Search for the cell housing the specified text and yield its (x, y) center coordinate. 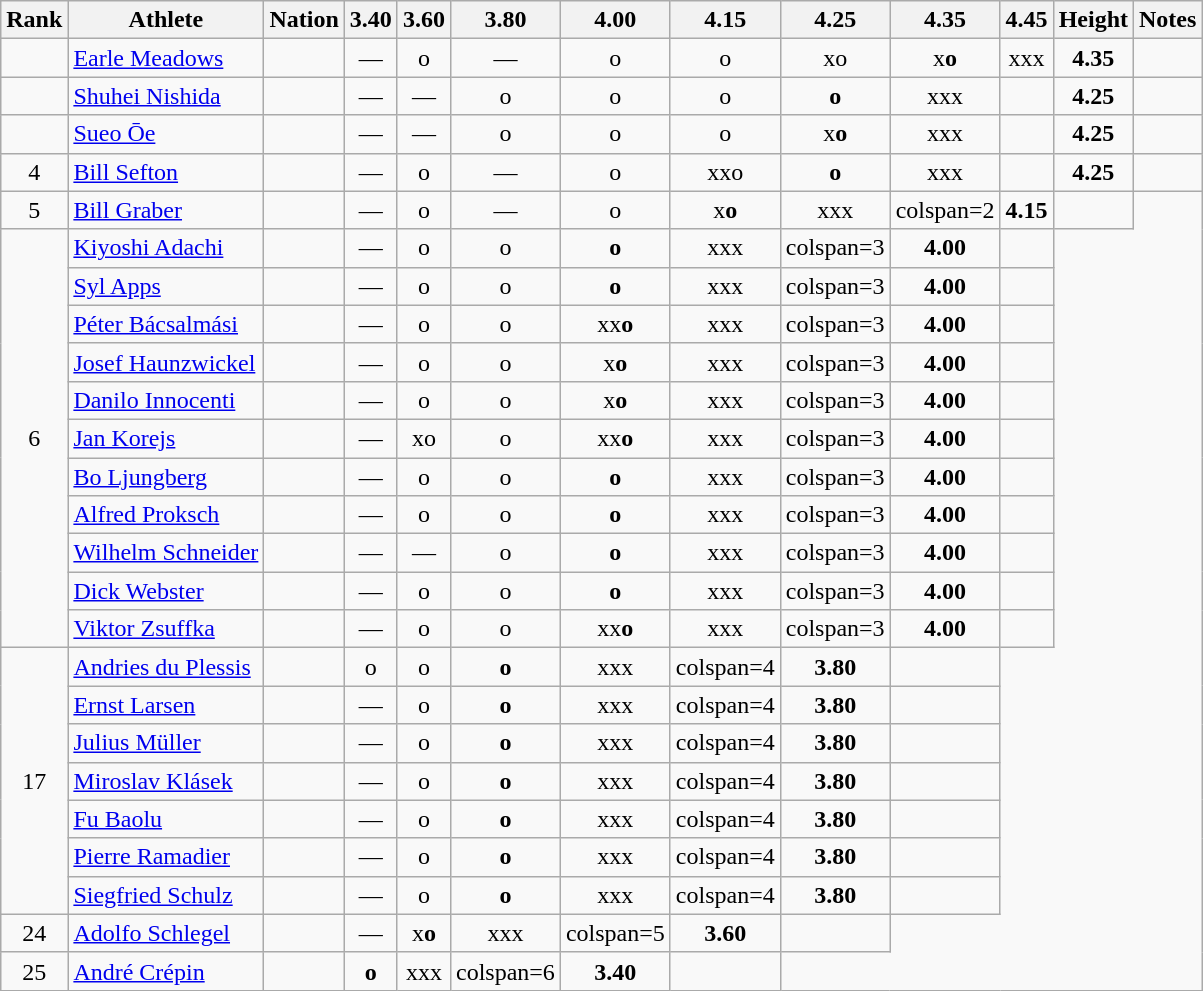
colspan=5 (615, 933)
Rank (34, 20)
Dick Webster (166, 591)
25 (34, 971)
4.45 (1026, 20)
Earle Meadows (166, 58)
Bill Graber (166, 210)
Athlete (166, 20)
Bo Ljungberg (166, 477)
colspan=6 (505, 971)
Fu Baolu (166, 819)
Alfred Proksch (166, 515)
Andries du Plessis (166, 667)
Miroslav Klásek (166, 781)
4 (34, 172)
6 (34, 438)
Notes (1168, 20)
Viktor Zsuffka (166, 629)
Jan Korejs (166, 438)
17 (34, 781)
Nation (304, 20)
Danilo Innocenti (166, 400)
Siegfried Schulz (166, 895)
Adolfo Schlegel (166, 933)
Wilhelm Schneider (166, 553)
24 (34, 933)
Height (1093, 20)
5 (34, 210)
Bill Sefton (166, 172)
André Crépin (166, 971)
Syl Apps (166, 286)
Pierre Ramadier (166, 857)
Julius Müller (166, 743)
Ernst Larsen (166, 705)
Péter Bácsalmási (166, 324)
Josef Haunzwickel (166, 362)
Sueo Ōe (166, 134)
Shuhei Nishida (166, 96)
Kiyoshi Adachi (166, 248)
colspan=2 (945, 210)
